For the text-containing cell, return its midpoint in [x, y] coordinate format. 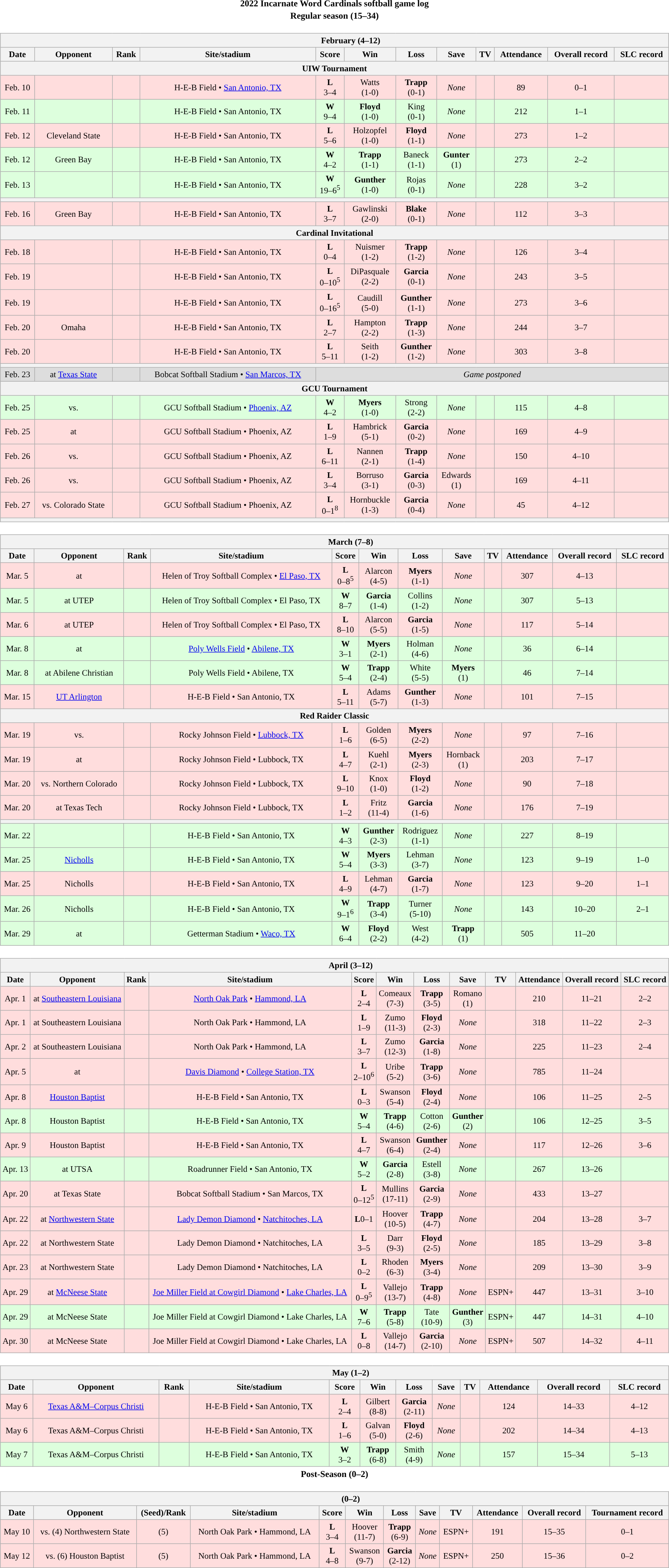
L0–3 [364, 1097]
13–29 [592, 1243]
Omaha [74, 328]
Trapp(3-5) [432, 998]
Holzopfel(1-0) [370, 136]
Floyd(1-2) [420, 783]
L6–11 [330, 456]
Feb. 16 [18, 213]
vs. Colorado State [74, 505]
45 [521, 505]
46 [527, 673]
Gunther(2) [468, 1121]
April (3–12) [334, 965]
Borruso(3-1) [370, 480]
Estell(3-8) [432, 1169]
Trapp(4-8) [432, 1292]
W9–16 [345, 909]
L3–5 [364, 1243]
10–20 [585, 909]
Gunther(1-0) [370, 184]
433 [539, 1194]
126 [521, 251]
(0–2) [334, 1499]
1–2 [581, 136]
Floyd(2-3) [432, 1023]
W7–6 [364, 1317]
at Abilene Christian [79, 673]
2–5 [645, 1097]
7–18 [585, 783]
King(0-1) [416, 112]
Watts(1-0) [370, 87]
Trapp(3-4) [379, 909]
Floyd(2-5) [432, 1243]
244 [521, 328]
Davis Diamond • College Station, TX [250, 1071]
at Texas Tech [79, 807]
7–16 [585, 735]
Swanson(5-4) [395, 1097]
Rojas(0-1) [416, 184]
Rhoden(6-3) [395, 1267]
7–14 [585, 673]
March (7–8) [334, 542]
Strong(2-2) [416, 407]
4–8 [581, 407]
0–2 [627, 1556]
9–19 [585, 860]
11–21 [592, 998]
Myers(3-3) [379, 860]
Apr. 13 [16, 1169]
3–3 [581, 213]
1–0 [643, 860]
Gunther(2-3) [379, 836]
7–17 [585, 759]
W8–7 [345, 601]
185 [539, 1243]
13–28 [592, 1219]
124 [508, 1406]
13–30 [592, 1267]
Myers(2-1) [379, 649]
Myers(3-4) [432, 1267]
Edwards(1) [456, 480]
L1–2 [345, 807]
Trapp(4-6) [395, 1121]
Feb. 27 [18, 505]
Vallejo(13-7) [395, 1292]
7–15 [585, 697]
11–20 [585, 933]
Garcia(2-8) [395, 1169]
W19–65 [330, 184]
L0–105 [330, 277]
Apr. 5 [16, 1071]
225 [539, 1047]
Hampton(2-2) [370, 328]
507 [539, 1341]
L0–4 [330, 251]
Trapp(4-7) [432, 1219]
Comeaux(7-3) [395, 998]
14–31 [592, 1317]
Trapp(5-8) [395, 1317]
Apr. 30 [16, 1341]
Myers(1-1) [420, 575]
203 [527, 759]
318 [539, 1023]
Blake(0-1) [416, 213]
Gilbert(8-8) [378, 1406]
Trapp(0-1) [416, 87]
L0–165 [330, 302]
Garcia(0-4) [416, 505]
Trapp(6-8) [378, 1454]
112 [521, 213]
May 12 [17, 1556]
14–33 [574, 1406]
Myers(2-3) [420, 759]
15–34 [574, 1454]
Red Raider Classic [334, 716]
202 [508, 1430]
W6–4 [345, 933]
Alarcon(4-5) [379, 575]
Hambrick(5-1) [370, 432]
Mullins(17-11) [395, 1194]
Garcia(2-9) [432, 1194]
90 [527, 783]
West(4-2) [420, 933]
Getterman Stadium • Waco, TX [241, 933]
Garcia(0-1) [416, 277]
Fritz(11-4) [379, 807]
13–26 [592, 1169]
Gunther(2-4) [432, 1145]
Apr. 2 [16, 1047]
14–34 [574, 1430]
L0–18 [330, 505]
Seith(1-2) [370, 351]
Kuehl(2-1) [379, 759]
Feb. 13 [18, 184]
Feb. 10 [18, 87]
L0–125 [364, 1194]
White(5-5) [420, 673]
GCU Tournament [334, 389]
Floyd(2-4) [432, 1097]
L0–1 [364, 1219]
228 [521, 184]
May (1–2) [334, 1373]
Garcia(1-8) [432, 1047]
12–26 [592, 1145]
Myers(2-2) [420, 735]
Gunther(1-1) [416, 302]
Garcia(0-3) [416, 480]
6–14 [585, 649]
Trapp(1-2) [416, 251]
L5–6 [330, 136]
Floyd(2-6) [414, 1430]
785 [539, 1071]
Mar. 15 [17, 697]
Lehman(4-7) [379, 883]
13–27 [592, 1194]
157 [508, 1454]
12–25 [592, 1121]
15–35 [554, 1532]
Garcia(1-5) [420, 625]
vs. Northern Colorado [79, 783]
Mar. 29 [17, 933]
L2–106 [364, 1071]
15–36 [554, 1556]
Lehman(3-7) [420, 860]
Hoover(11-7) [364, 1532]
Floyd(1-0) [370, 112]
Feb. 11 [18, 112]
Swanson(9-7) [364, 1556]
13–31 [592, 1292]
Apr. 9 [16, 1145]
Myers(1-0) [370, 407]
150 [521, 456]
Caudill(5-0) [370, 302]
250 [497, 1556]
DiPasquale(2-2) [370, 277]
7–19 [585, 807]
Feb. 18 [18, 251]
Zumo(11-3) [395, 1023]
W9–4 [330, 112]
Nannen(2-1) [370, 456]
Cardinal Invitational [334, 233]
UT Arlington [79, 697]
Gunther(1-3) [420, 697]
11–24 [592, 1071]
May 7 [17, 1454]
243 [521, 277]
11–23 [592, 1047]
Trapp(2-4) [379, 673]
Garcia(0-2) [416, 432]
115 [521, 407]
Game postponed [492, 375]
February (4–12) [334, 40]
Cleveland State [74, 136]
Collins(1-2) [420, 601]
Hornbuckle(1-3) [370, 505]
L8–10 [345, 625]
Myers(1) [463, 673]
4–9 [581, 432]
Turner(5-10) [420, 909]
Rodriguez(1-1) [420, 836]
Floyd(1-1) [416, 136]
L2–7 [330, 328]
Mar. 26 [17, 909]
Gunther(1-2) [416, 351]
Gawlinski(2-0) [370, 213]
2–3 [645, 1023]
Alarcon(5-5) [379, 625]
Trapp(1-1) [370, 160]
May 10 [17, 1532]
Nuismer(1-2) [370, 251]
W5–2 [364, 1169]
14–32 [592, 1341]
Trapp(3-6) [432, 1071]
Apr. 20 [16, 1194]
2–1 [643, 909]
Uribe(5-2) [395, 1071]
Mar. 6 [17, 625]
W4–3 [345, 836]
Zumo(12-3) [395, 1047]
212 [521, 112]
11–22 [592, 1023]
L0–8 [364, 1341]
vs. (6) Houston Baptist [85, 1556]
Tournament record [627, 1512]
Garcia(2-12) [399, 1556]
Tate(10-9) [432, 1317]
3–9 [645, 1267]
Adams(5-7) [379, 697]
9–20 [585, 883]
303 [521, 351]
Smith(4-9) [414, 1454]
Galvan(5-0) [378, 1430]
Trapp(6-9) [399, 1532]
3–4 [581, 251]
36 [527, 649]
vs. (4) Northwestern State [85, 1532]
Cotton(2-6) [432, 1121]
Trapp(1-3) [416, 328]
W3–2 [345, 1454]
Swanson(6-4) [395, 1145]
UIW Tournament [334, 68]
Baneck(1-1) [416, 160]
Garcia(1-6) [420, 807]
L4–9 [345, 883]
89 [521, 87]
191 [497, 1532]
Floyd(2-2) [379, 933]
L0–2 [364, 1267]
Romano(1) [468, 998]
Gunther(3) [468, 1317]
505 [527, 933]
(Seed)/Rank [163, 1512]
Hoover(10-5) [395, 1219]
97 [527, 735]
L9–10 [345, 783]
5–14 [585, 625]
8–19 [585, 836]
Garcia(1-7) [420, 883]
Knox(1-0) [379, 783]
Trapp(1) [463, 933]
210 [539, 998]
101 [527, 697]
11–25 [592, 1097]
209 [539, 1267]
176 [527, 807]
Apr. 23 [16, 1267]
Trapp(1-4) [416, 456]
3–10 [645, 1292]
Roadrunner Field • San Antonio, TX [250, 1169]
W3–1 [345, 649]
Gunter(1) [456, 160]
267 [539, 1169]
Vallejo(14-7) [395, 1341]
at UTSA [77, 1169]
Garcia(2-10) [432, 1341]
143 [527, 909]
Golden(6-5) [379, 735]
Feb. 23 [18, 375]
204 [539, 1219]
Hornback(1) [463, 759]
Garcia(2-11) [414, 1406]
Holman(4-6) [420, 649]
Garcia(1-4) [379, 601]
Darr(9-3) [395, 1243]
L0–95 [364, 1292]
L0–85 [345, 575]
3–2 [581, 184]
227 [527, 836]
2–4 [645, 1047]
L4–8 [332, 1556]
Mar. 22 [17, 836]
